Search for the cell housing the specified text and yield its (X, Y) center coordinate. 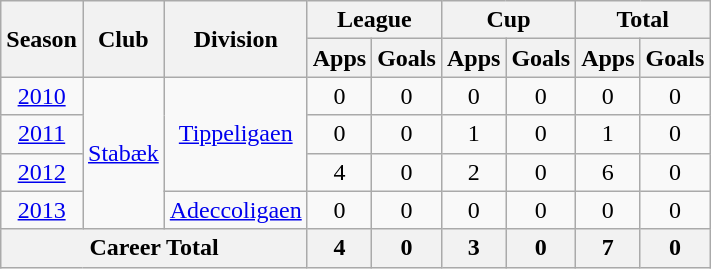
6 (608, 172)
2013 (42, 210)
Cup (508, 20)
Season (42, 39)
League (374, 20)
Division (236, 39)
Career Total (154, 248)
2 (473, 172)
Total (643, 20)
2011 (42, 134)
2012 (42, 172)
2010 (42, 96)
7 (608, 248)
3 (473, 248)
Stabæk (123, 153)
Club (123, 39)
Adeccoligaen (236, 210)
Tippeligaen (236, 134)
